Detect which cell encompasses the target text, then output its [X, Y] center coordinate. 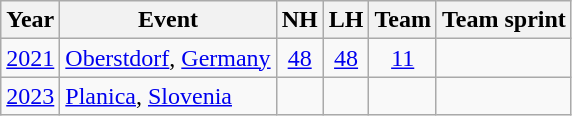
2021 [30, 58]
Year [30, 20]
Oberstdorf, Germany [168, 58]
Team [403, 20]
2023 [30, 96]
Team sprint [504, 20]
Event [168, 20]
Planica, Slovenia [168, 96]
11 [403, 58]
NH [300, 20]
LH [346, 20]
